For the text-containing cell, return its midpoint in [X, Y] coordinate format. 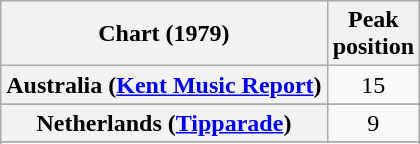
Netherlands (Tipparade) [164, 123]
15 [373, 85]
Australia (Kent Music Report) [164, 85]
Peakposition [373, 34]
9 [373, 123]
Chart (1979) [164, 34]
